Scan for the cell matching the given text and deliver its [X, Y] coordinate at center. 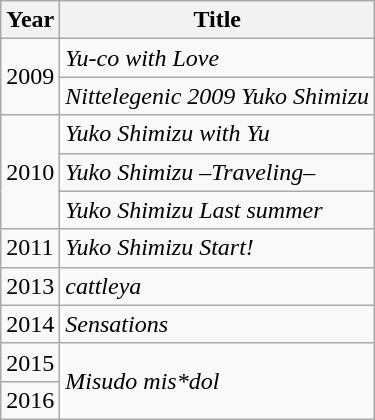
2016 [30, 400]
Yuko Shimizu Last summer [218, 210]
2014 [30, 324]
cattleya [218, 286]
2009 [30, 77]
Yuko Shimizu with Yu [218, 134]
Yuko Shimizu Start! [218, 248]
Nittelegenic 2009 Yuko Shimizu [218, 96]
2015 [30, 362]
Year [30, 20]
Yu-co with Love [218, 58]
Sensations [218, 324]
2010 [30, 172]
Title [218, 20]
Misudo mis*dol [218, 381]
2013 [30, 286]
2011 [30, 248]
Yuko Shimizu –Traveling– [218, 172]
